Detect which cell encompasses the target text, then output its [x, y] center coordinate. 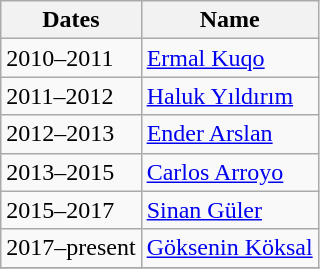
2015–2017 [71, 210]
2013–2015 [71, 172]
2011–2012 [71, 96]
2012–2013 [71, 134]
Göksenin Köksal [230, 248]
Sinan Güler [230, 210]
Name [230, 20]
Ender Arslan [230, 134]
Carlos Arroyo [230, 172]
2010–2011 [71, 58]
Haluk Yıldırım [230, 96]
Ermal Kuqo [230, 58]
2017–present [71, 248]
Dates [71, 20]
